Search for the cell housing the specified text and yield its [X, Y] center coordinate. 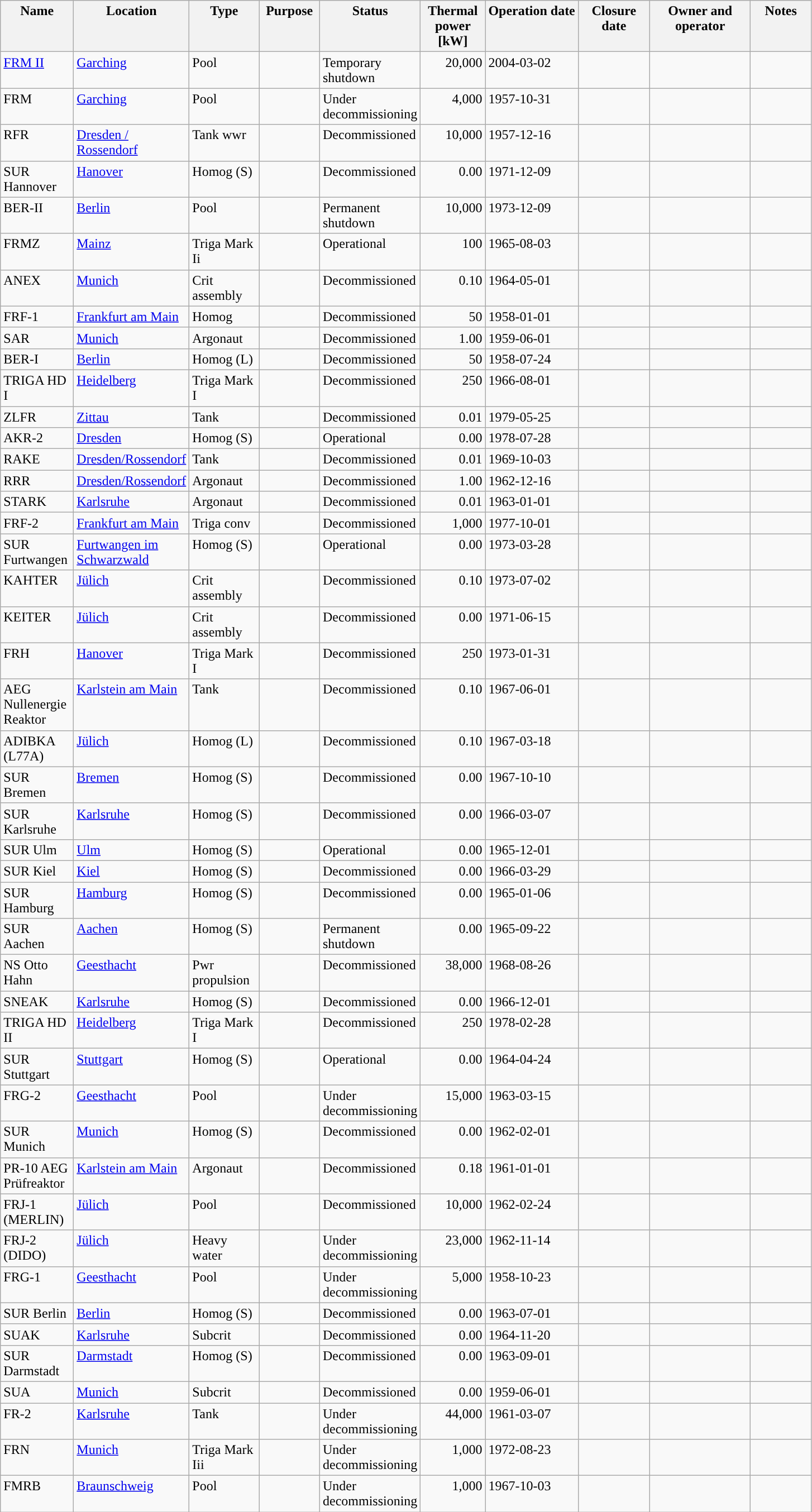
FRJ-1 (MERLIN) [37, 1212]
44,000 [453, 1420]
Name [37, 26]
1966-08-01 [532, 387]
RFR [37, 143]
1961-01-01 [532, 1176]
SUR Munich [37, 1139]
Pwr propulsion [225, 973]
SUR Hannover [37, 179]
1973-07-02 [532, 588]
Closure date [614, 26]
1965-08-03 [532, 251]
1963-09-01 [532, 1363]
FMRB [37, 1494]
FRMZ [37, 251]
SUR Aachen [37, 937]
1973-03-28 [532, 552]
Darmstadt [132, 1363]
SUR Kiel [37, 871]
1977-10-01 [532, 523]
SUR Darmstadt [37, 1363]
Triga Mark Iii [225, 1457]
RAKE [37, 460]
1966-12-01 [532, 1002]
Thermal power [kW] [453, 26]
Type [225, 26]
Dresden [132, 438]
38,000 [453, 973]
1971-12-09 [532, 179]
2004-03-02 [532, 70]
AEG Nullenergie Reaktor [37, 705]
Zittau [132, 417]
1958-10-23 [532, 1284]
Ulm [132, 850]
1965-09-22 [532, 937]
1963-03-15 [532, 1103]
RRR [37, 481]
1958-01-01 [532, 317]
1961-03-07 [532, 1420]
SUAK [37, 1334]
KAHTER [37, 588]
FRF-1 [37, 317]
SUR Berlin [37, 1313]
1964-04-24 [532, 1066]
1967-03-18 [532, 748]
STARK [37, 502]
TRIGA HD I [37, 387]
1964-05-01 [532, 288]
Mainz [132, 251]
1967-10-03 [532, 1494]
100 [453, 251]
BER-I [37, 359]
1969-10-03 [532, 460]
1966-03-29 [532, 871]
Heavy water [225, 1248]
PR-10 AEG Prüfreaktor [37, 1176]
Braunschweig [132, 1494]
15,000 [453, 1103]
BER-II [37, 216]
1962-11-14 [532, 1248]
Temporary shutdown [370, 70]
KEITER [37, 624]
1963-07-01 [532, 1313]
SUR Ulm [37, 850]
5,000 [453, 1284]
SUR Karlsruhe [37, 821]
SUR Bremen [37, 785]
1965-12-01 [532, 850]
SAR [37, 338]
0.18 [453, 1176]
Location [132, 26]
1957-10-31 [532, 106]
1971-06-15 [532, 624]
Tank wwr [225, 143]
SNEAK [37, 1002]
Operation date [532, 26]
FRF-2 [37, 523]
1978-07-28 [532, 438]
FRG-1 [37, 1284]
1957-12-16 [532, 143]
SUR Hamburg [37, 900]
Triga Mark Ii [225, 251]
Owner and operator [700, 26]
Aachen [132, 937]
Bremen [132, 785]
1979-05-25 [532, 417]
Triga conv [225, 523]
1962-12-16 [532, 481]
Homog [225, 317]
1963-01-01 [532, 502]
FRM II [37, 70]
1973-12-09 [532, 216]
FRN [37, 1457]
FR-2 [37, 1420]
1966-03-07 [532, 821]
FRH [37, 661]
FRG-2 [37, 1103]
1978-02-28 [532, 1031]
FRM [37, 106]
1958-07-24 [532, 359]
SUR Stuttgart [37, 1066]
ZLFR [37, 417]
Furtwangen im Schwarzwald [132, 552]
1962-02-24 [532, 1212]
1968-08-26 [532, 973]
Notes [781, 26]
1967-10-10 [532, 785]
Hamburg [132, 900]
Purpose [289, 26]
ADIBKA (L77A) [37, 748]
1973-01-31 [532, 661]
1965-01-06 [532, 900]
20,000 [453, 70]
Status [370, 26]
SUR Furtwangen [37, 552]
4,000 [453, 106]
1962-02-01 [532, 1139]
23,000 [453, 1248]
1967-06-01 [532, 705]
SUA [37, 1392]
AKR-2 [37, 438]
1972-08-23 [532, 1457]
NS Otto Hahn [37, 973]
FRJ-2 (DIDO) [37, 1248]
1964-11-20 [532, 1334]
TRIGA HD II [37, 1031]
ANEX [37, 288]
Kiel [132, 871]
Dresden / Rossendorf [132, 143]
Stuttgart [132, 1066]
